Search for the cell housing the specified text and yield its [x, y] center coordinate. 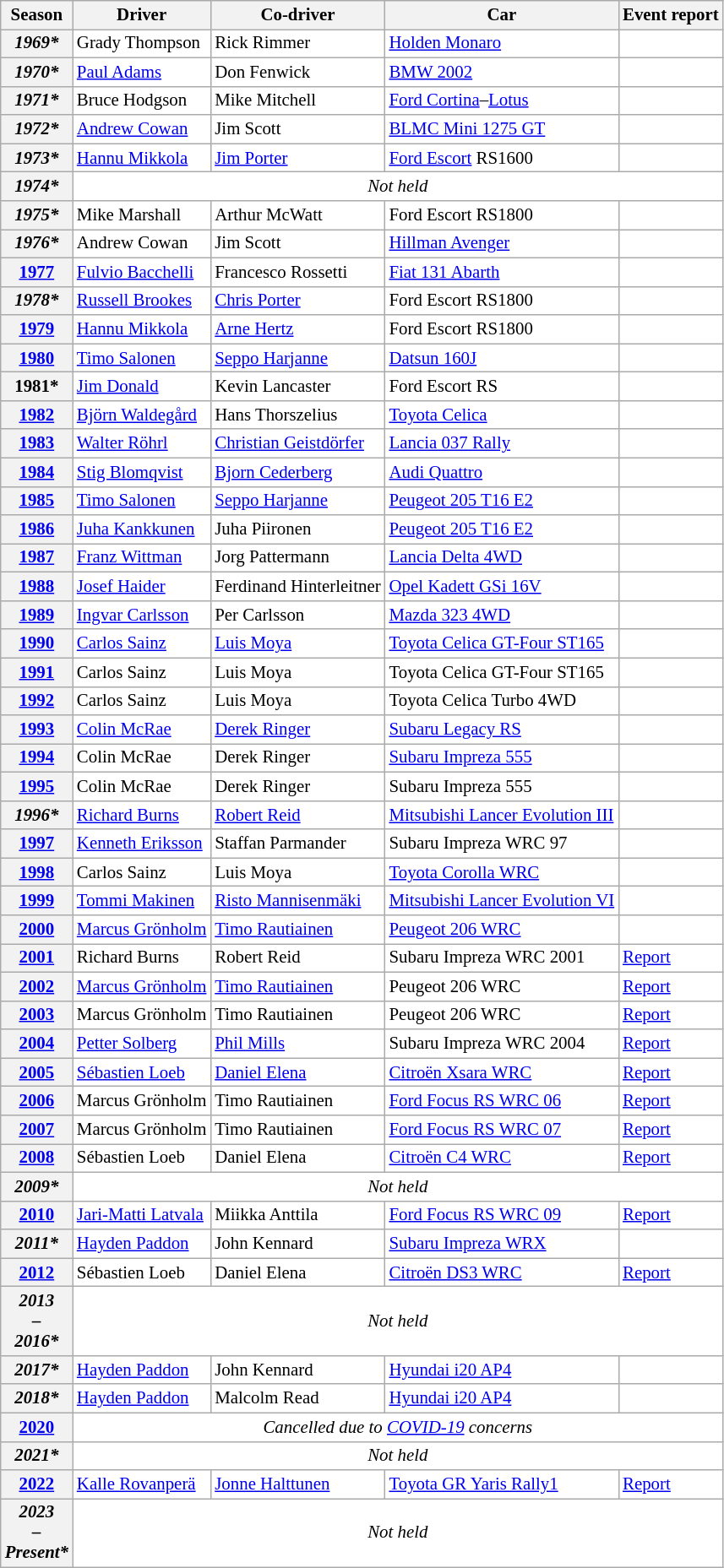
Toyota Celica Turbo 4WD [502, 701]
Subaru Legacy RS [502, 730]
Josef Haider [142, 587]
Fulvio Bacchelli [142, 272]
1970* [37, 72]
1986 [37, 529]
Toyota Celica [502, 415]
1982 [37, 415]
1974* [37, 187]
Ford Focus RS WRC 09 [502, 1215]
Subaru Impreza WRX [502, 1244]
Ferdinand Hinterleitner [297, 587]
Rick Rimmer [297, 43]
2017* [37, 1370]
1997 [37, 844]
BLMC Mini 1275 GT [502, 129]
1979 [37, 329]
Event report [671, 15]
1978* [37, 301]
1987 [37, 558]
Petter Solberg [142, 1044]
Russell Brookes [142, 301]
Jim Porter [297, 158]
BMW 2002 [502, 72]
2007 [37, 1130]
Citroën Xsara WRC [502, 1072]
2005 [37, 1072]
2004 [37, 1044]
2023–Present* [37, 1533]
Season [37, 15]
Citroën DS3 WRC [502, 1272]
Björn Waldegård [142, 415]
Malcolm Read [297, 1398]
Datsun 160J [502, 358]
2006 [37, 1101]
Car [502, 15]
2003 [37, 1015]
1998 [37, 872]
Kenneth Eriksson [142, 844]
1992 [37, 701]
Audi Quattro [502, 472]
Cancelled due to COVID-19 concerns [398, 1427]
2018* [37, 1398]
Driver [142, 15]
1973* [37, 158]
1994 [37, 758]
Arthur McWatt [297, 215]
Subaru Impreza WRC 97 [502, 844]
Hans Thorszelius [297, 415]
Jim Donald [142, 387]
Citroën C4 WRC [502, 1158]
Toyota GR Yaris Rally1 [502, 1484]
2021* [37, 1456]
1980 [37, 358]
Ford Escort RS [502, 387]
1976* [37, 243]
Miikka Anttila [297, 1215]
Jari-Matti Latvala [142, 1215]
Juha Kankkunen [142, 529]
2020 [37, 1427]
Mitsubishi Lancer Evolution VI [502, 901]
Holden Monaro [502, 43]
1984 [37, 472]
Phil Mills [297, 1044]
Hillman Avenger [502, 243]
Juha Piironen [297, 529]
Mike Mitchell [297, 100]
Bjorn Cederberg [297, 472]
1981* [37, 387]
Ford Escort RS1600 [502, 158]
Mitsubishi Lancer Evolution III [502, 815]
1996* [37, 815]
Staffan Parmander [297, 844]
1972* [37, 129]
Fiat 131 Abarth [502, 272]
Ford Cortina–Lotus [502, 100]
Jorg Pattermann [297, 558]
2000 [37, 930]
Ford Focus RS WRC 06 [502, 1101]
1995 [37, 786]
2011* [37, 1244]
Ingvar Carlsson [142, 615]
1977 [37, 272]
1989 [37, 615]
Per Carlsson [297, 615]
Subaru Impreza WRC 2004 [502, 1044]
2013–2016* [37, 1321]
Subaru Impreza WRC 2001 [502, 958]
Don Fenwick [297, 72]
Stig Blomqvist [142, 472]
2009* [37, 1186]
Christian Geistdörfer [297, 443]
Lancia 037 Rally [502, 443]
Toyota Corolla WRC [502, 872]
1975* [37, 215]
Chris Porter [297, 301]
1991 [37, 672]
1983 [37, 443]
1969* [37, 43]
Ford Focus RS WRC 07 [502, 1130]
2008 [37, 1158]
Kevin Lancaster [297, 387]
1990 [37, 643]
Francesco Rossetti [297, 272]
Grady Thompson [142, 43]
Opel Kadett GSi 16V [502, 587]
Tommi Makinen [142, 901]
Walter Röhrl [142, 443]
Co-driver [297, 15]
Mike Marshall [142, 215]
Lancia Delta 4WD [502, 558]
Risto Mannisenmäki [297, 901]
Kalle Rovanperä [142, 1484]
2001 [37, 958]
1988 [37, 587]
Mazda 323 4WD [502, 615]
1971* [37, 100]
2022 [37, 1484]
2010 [37, 1215]
1985 [37, 501]
Paul Adams [142, 72]
2012 [37, 1272]
1999 [37, 901]
Franz Wittman [142, 558]
Jonne Halttunen [297, 1484]
1993 [37, 730]
Bruce Hodgson [142, 100]
Arne Hertz [297, 329]
2002 [37, 986]
